Find where the given text appears and provide that cell's center as (x, y) coordinate. 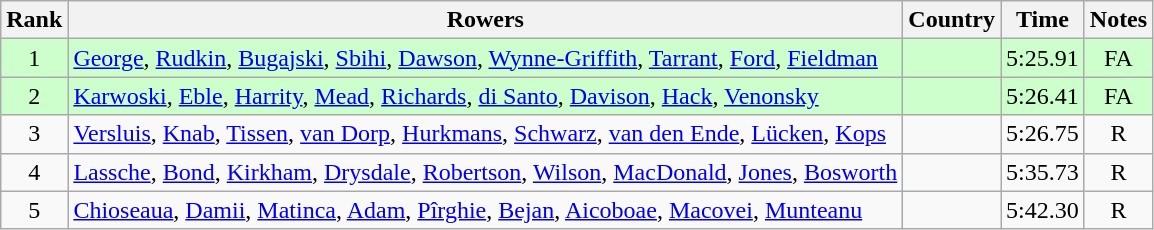
5:26.41 (1043, 96)
Lassche, Bond, Kirkham, Drysdale, Robertson, Wilson, MacDonald, Jones, Bosworth (486, 172)
Chioseaua, Damii, Matinca, Adam, Pîrghie, Bejan, Aicoboae, Macovei, Munteanu (486, 210)
5 (34, 210)
5:42.30 (1043, 210)
Karwoski, Eble, Harrity, Mead, Richards, di Santo, Davison, Hack, Venonsky (486, 96)
5:26.75 (1043, 134)
5:25.91 (1043, 58)
1 (34, 58)
Rank (34, 20)
5:35.73 (1043, 172)
Country (952, 20)
Time (1043, 20)
4 (34, 172)
2 (34, 96)
Notes (1118, 20)
George, Rudkin, Bugajski, Sbihi, Dawson, Wynne-Griffith, Tarrant, Ford, Fieldman (486, 58)
Versluis, Knab, Tissen, van Dorp, Hurkmans, Schwarz, van den Ende, Lücken, Kops (486, 134)
3 (34, 134)
Rowers (486, 20)
